Identify which cell holds the provided text, then report its (x, y) central coordinate. 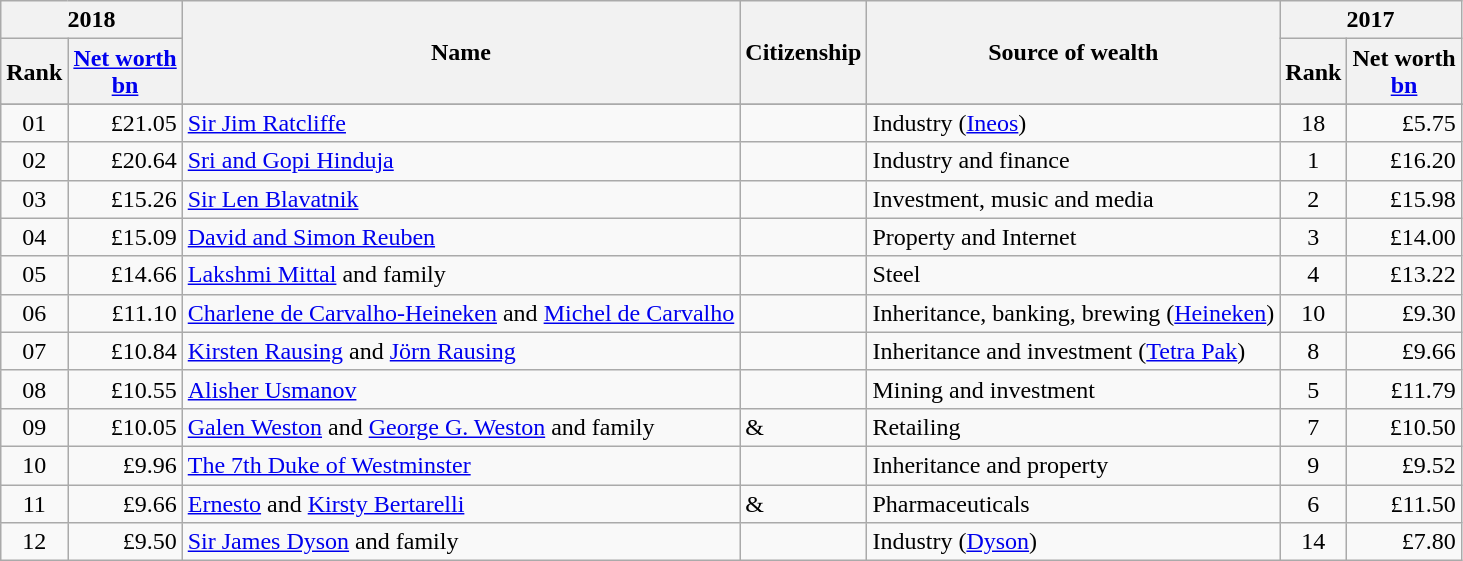
£14.00 (1404, 237)
Mining and investment (1074, 389)
Retailing (1074, 427)
Steel (1074, 275)
4 (1314, 275)
£20.64 (125, 161)
2018 (92, 20)
£11.10 (125, 313)
£15.09 (125, 237)
The 7th Duke of Westminster (461, 465)
£14.66 (125, 275)
6 (1314, 503)
14 (1314, 542)
Ernesto and Kirsty Bertarelli (461, 503)
Charlene de Carvalho-Heineken and Michel de Carvalho (461, 313)
05 (34, 275)
Pharmaceuticals (1074, 503)
Name (461, 52)
Galen Weston and George G. Weston and family (461, 427)
£21.05 (125, 123)
£11.50 (1404, 503)
£5.75 (1404, 123)
8 (1314, 351)
Industry (Ineos) (1074, 123)
5 (1314, 389)
£10.50 (1404, 427)
04 (34, 237)
£10.84 (125, 351)
Industry (Dyson) (1074, 542)
Source of wealth (1074, 52)
Sri and Gopi Hinduja (461, 161)
Sir Jim Ratcliffe (461, 123)
Inheritance, banking, brewing (Heineken) (1074, 313)
Lakshmi Mittal and family (461, 275)
£9.50 (125, 542)
£10.05 (125, 427)
Kirsten Rausing and Jörn Rausing (461, 351)
18 (1314, 123)
Industry and finance (1074, 161)
Investment, music and media (1074, 199)
£9.30 (1404, 313)
01 (34, 123)
02 (34, 161)
Alisher Usmanov (461, 389)
£15.26 (125, 199)
09 (34, 427)
£9.96 (125, 465)
Inheritance and investment (Tetra Pak) (1074, 351)
£7.80 (1404, 542)
08 (34, 389)
3 (1314, 237)
Inheritance and property (1074, 465)
03 (34, 199)
Property and Internet (1074, 237)
Citizenship (804, 52)
12 (34, 542)
£9.52 (1404, 465)
9 (1314, 465)
David and Simon Reuben (461, 237)
£10.55 (125, 389)
11 (34, 503)
06 (34, 313)
£13.22 (1404, 275)
2017 (1370, 20)
£15.98 (1404, 199)
7 (1314, 427)
2 (1314, 199)
1 (1314, 161)
£16.20 (1404, 161)
Sir James Dyson and family (461, 542)
Sir Len Blavatnik (461, 199)
07 (34, 351)
£11.79 (1404, 389)
